Locate the cell with the specified text and output its [X, Y] center coordinate. 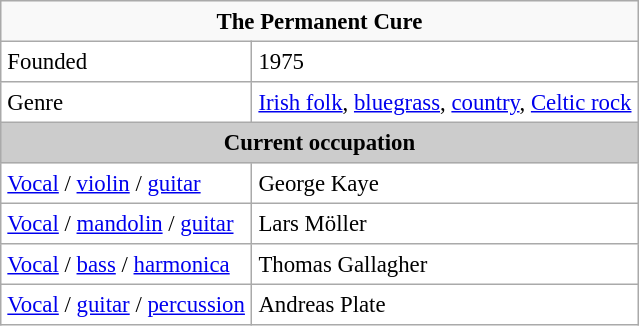
Current occupation [320, 142]
Vocal / violin / guitar [126, 183]
The Permanent Cure [320, 21]
Genre [126, 102]
1975 [446, 61]
Irish folk, bluegrass, country, Celtic rock [446, 102]
George Kaye [446, 183]
Vocal / mandolin / guitar [126, 223]
Vocal / guitar / percussion [126, 304]
Vocal / bass / harmonica [126, 264]
Founded [126, 61]
Thomas Gallagher [446, 264]
Andreas Plate [446, 304]
Lars Möller [446, 223]
